Identify which cell holds the provided text, then report its [X, Y] central coordinate. 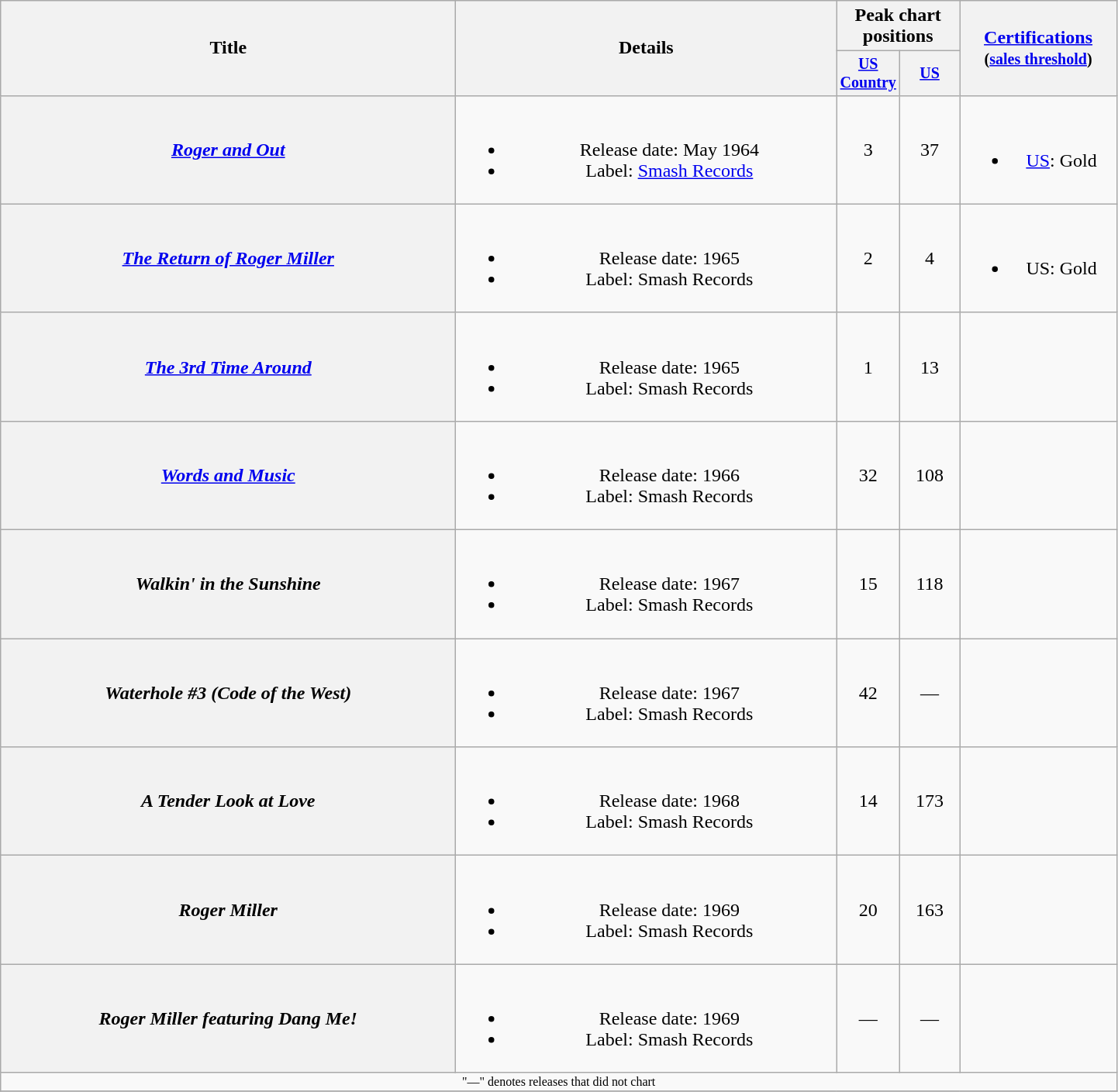
The 3rd Time Around [228, 367]
The Return of Roger Miller [228, 258]
163 [930, 910]
Release date: 1968Label: Smash Records [647, 801]
4 [930, 258]
32 [868, 475]
"—" denotes releases that did not chart [559, 1082]
14 [868, 801]
3 [868, 150]
42 [868, 693]
Certifications(sales threshold) [1039, 48]
Roger and Out [228, 150]
Release date: 1966Label: Smash Records [647, 475]
173 [930, 801]
118 [930, 584]
Walkin' in the Sunshine [228, 584]
1 [868, 367]
Title [228, 48]
US Country [868, 73]
Release date: May 1964Label: Smash Records [647, 150]
Waterhole #3 (Code of the West) [228, 693]
Peak chartpositions [898, 26]
Roger Miller featuring Dang Me! [228, 1018]
37 [930, 150]
2 [868, 258]
US [930, 73]
108 [930, 475]
Words and Music [228, 475]
13 [930, 367]
15 [868, 584]
20 [868, 910]
Details [647, 48]
Roger Miller [228, 910]
A Tender Look at Love [228, 801]
